Pinpoint the cell where the given text exists, returning its (x, y) midpoint coordinate. 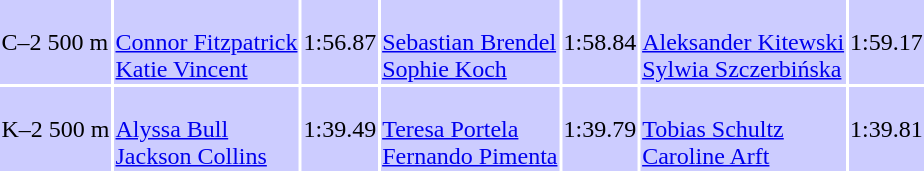
Alyssa BullJackson Collins (206, 129)
1:58.84 (600, 42)
1:56.87 (340, 42)
Teresa PortelaFernando Pimenta (470, 129)
Connor FitzpatrickKatie Vincent (206, 42)
K–2 500 m (56, 129)
Tobias SchultzCaroline Arft (744, 129)
C–2 500 m (56, 42)
1:39.79 (600, 129)
Aleksander KitewskiSylwia Szczerbińska (744, 42)
1:39.49 (340, 129)
Sebastian BrendelSophie Koch (470, 42)
